From the cell containing the given text, extract its center point as [X, Y] coordinate. 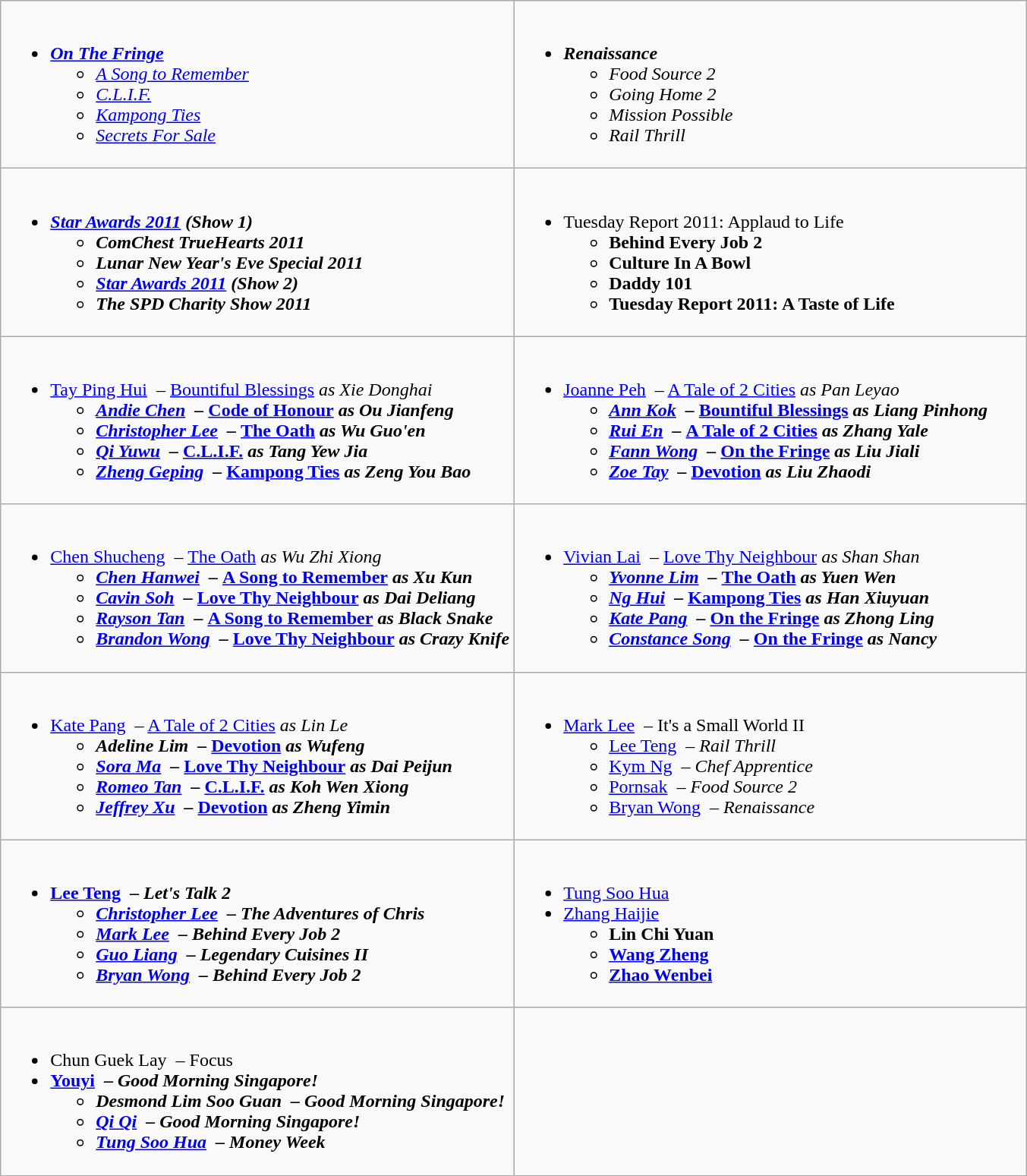
RenaissanceFood Source 2Going Home 2Mission PossibleRail Thrill [770, 85]
Tung Soo HuaZhang HaijieLin Chi YuanWang ZhengZhao Wenbei [770, 923]
Star Awards 2011 (Show 1)ComChest TrueHearts 2011Lunar New Year's Eve Special 2011Star Awards 2011 (Show 2)The SPD Charity Show 2011 [257, 252]
Mark Lee – It's a Small World IILee Teng – Rail ThrillKym Ng – Chef ApprenticePornsak – Food Source 2Bryan Wong – Renaissance [770, 756]
Tuesday Report 2011: Applaud to LifeBehind Every Job 2Culture In A BowlDaddy 101Tuesday Report 2011: A Taste of Life [770, 252]
On The FringeA Song to RememberC.L.I.F.Kampong TiesSecrets For Sale [257, 85]
